Extract the (x, y) coordinate from the center of the cell holding the provided text.  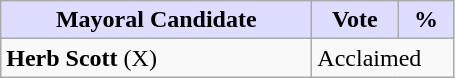
Vote (355, 20)
Mayoral Candidate (156, 20)
% (426, 20)
Herb Scott (X) (156, 58)
Acclaimed (383, 58)
